Capture the cell that displays the provided text and extract its [X, Y] central coordinate. 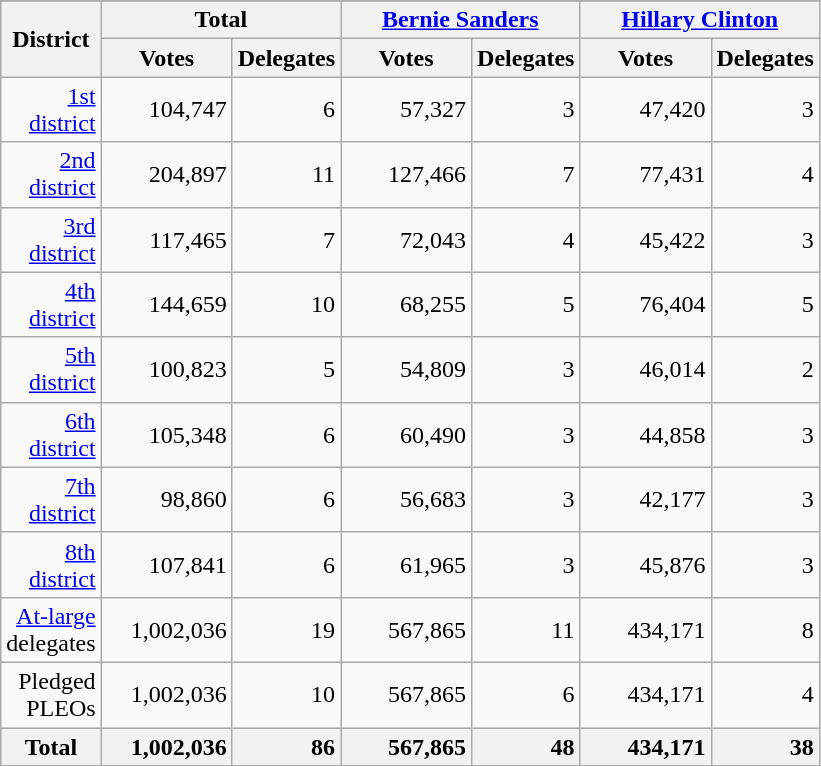
144,659 [166, 304]
7th district [51, 500]
5th district [51, 370]
104,747 [166, 110]
2nd district [51, 174]
86 [286, 747]
56,683 [406, 500]
76,404 [646, 304]
72,043 [406, 240]
Pledged PLEOs [51, 694]
8th district [51, 564]
8 [765, 630]
98,860 [166, 500]
204,897 [166, 174]
117,465 [166, 240]
47,420 [646, 110]
77,431 [646, 174]
2 [765, 370]
100,823 [166, 370]
45,876 [646, 564]
127,466 [406, 174]
44,858 [646, 434]
1st district [51, 110]
54,809 [406, 370]
6th district [51, 434]
Bernie Sanders [460, 20]
4th district [51, 304]
57,327 [406, 110]
Hillary Clinton [700, 20]
District [51, 39]
42,177 [646, 500]
At-large delegates [51, 630]
105,348 [166, 434]
107,841 [166, 564]
3rd district [51, 240]
45,422 [646, 240]
61,965 [406, 564]
46,014 [646, 370]
68,255 [406, 304]
19 [286, 630]
38 [765, 747]
48 [526, 747]
60,490 [406, 434]
